From the cell containing the given text, extract its center point as (x, y) coordinate. 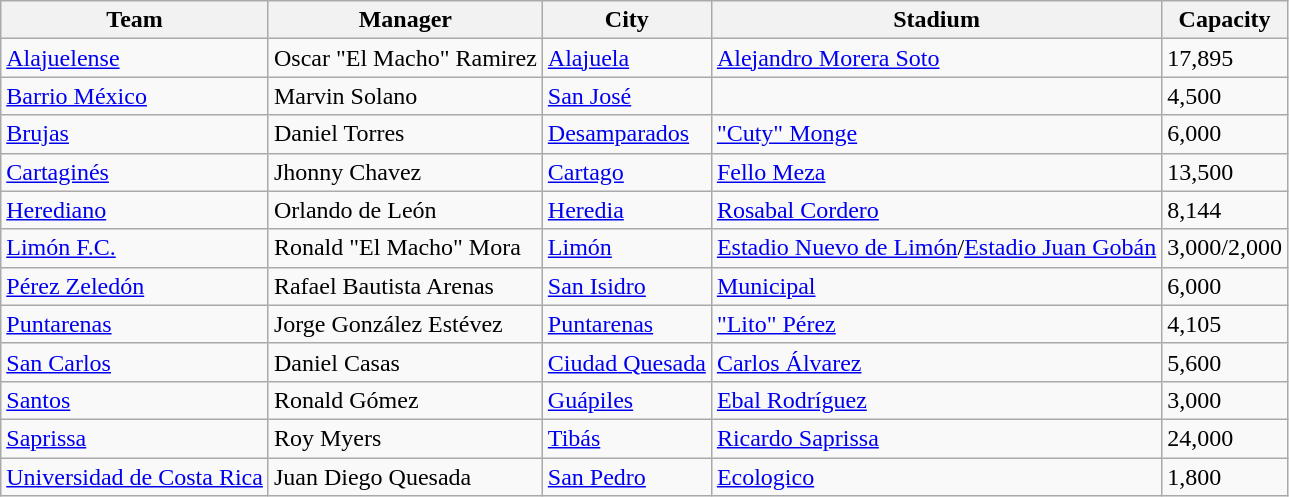
Ecologico (936, 477)
Heredia (626, 210)
8,144 (1225, 210)
Jorge González Estévez (405, 324)
Capacity (1225, 20)
Estadio Nuevo de Limón/Estadio Juan Gobán (936, 248)
24,000 (1225, 438)
Barrio México (135, 96)
Ciudad Quesada (626, 362)
13,500 (1225, 172)
Roy Myers (405, 438)
Limón (626, 248)
3,000/2,000 (1225, 248)
Limón F.C. (135, 248)
San José (626, 96)
Oscar "El Macho" Ramirez (405, 58)
Daniel Torres (405, 134)
City (626, 20)
Guápiles (626, 400)
4,105 (1225, 324)
Daniel Casas (405, 362)
San Isidro (626, 286)
Universidad de Costa Rica (135, 477)
Rosabal Cordero (936, 210)
Alajuela (626, 58)
Ronald "El Macho" Mora (405, 248)
Manager (405, 20)
"Lito" Pérez (936, 324)
Fello Meza (936, 172)
San Pedro (626, 477)
Jhonny Chavez (405, 172)
Alejandro Morera Soto (936, 58)
Ronald Gómez (405, 400)
3,000 (1225, 400)
Team (135, 20)
Herediano (135, 210)
Saprissa (135, 438)
Rafael Bautista Arenas (405, 286)
Tibás (626, 438)
Juan Diego Quesada (405, 477)
Carlos Álvarez (936, 362)
San Carlos (135, 362)
Cartago (626, 172)
Desamparados (626, 134)
"Cuty" Monge (936, 134)
Cartaginés (135, 172)
4,500 (1225, 96)
Santos (135, 400)
Ebal Rodríguez (936, 400)
Stadium (936, 20)
Pérez Zeledón (135, 286)
1,800 (1225, 477)
Municipal (936, 286)
17,895 (1225, 58)
Marvin Solano (405, 96)
Alajuelense (135, 58)
Orlando de León (405, 210)
5,600 (1225, 362)
Brujas (135, 134)
Ricardo Saprissa (936, 438)
